Pinpoint the cell where the given text exists, returning its [X, Y] midpoint coordinate. 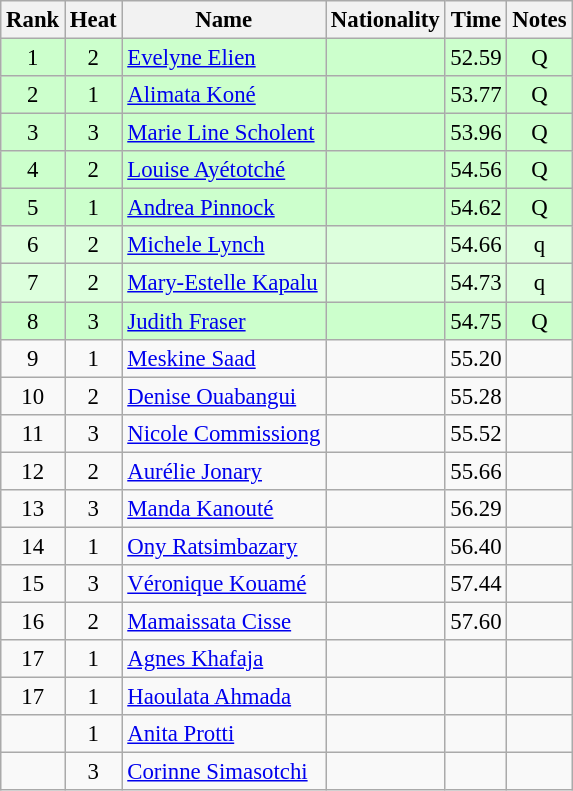
6 [33, 245]
Andrea Pinnock [224, 208]
10 [33, 396]
7 [33, 283]
Ony Ratsimbazary [224, 546]
16 [33, 621]
Aurélie Jonary [224, 471]
Manda Kanouté [224, 509]
Judith Fraser [224, 321]
56.40 [476, 546]
54.75 [476, 321]
54.66 [476, 245]
13 [33, 509]
Denise Ouabangui [224, 396]
Rank [33, 20]
5 [33, 208]
Notes [540, 20]
Time [476, 20]
Louise Ayétotché [224, 170]
55.28 [476, 396]
57.60 [476, 621]
54.56 [476, 170]
Alimata Koné [224, 95]
54.73 [476, 283]
Michele Lynch [224, 245]
54.62 [476, 208]
Evelyne Elien [224, 58]
Mamaissata Cisse [224, 621]
56.29 [476, 509]
55.20 [476, 358]
9 [33, 358]
Meskine Saad [224, 358]
Corinne Simasotchi [224, 772]
57.44 [476, 584]
Mary-Estelle Kapalu [224, 283]
Agnes Khafaja [224, 659]
11 [33, 433]
Nationality [386, 20]
Anita Protti [224, 734]
4 [33, 170]
Name [224, 20]
Véronique Kouamé [224, 584]
Marie Line Scholent [224, 133]
52.59 [476, 58]
55.52 [476, 433]
15 [33, 584]
Haoulata Ahmada [224, 697]
14 [33, 546]
55.66 [476, 471]
Nicole Commissiong [224, 433]
12 [33, 471]
8 [33, 321]
Heat [94, 20]
53.77 [476, 95]
53.96 [476, 133]
